Extract the (X, Y) coordinate from the center of the cell holding the provided text.  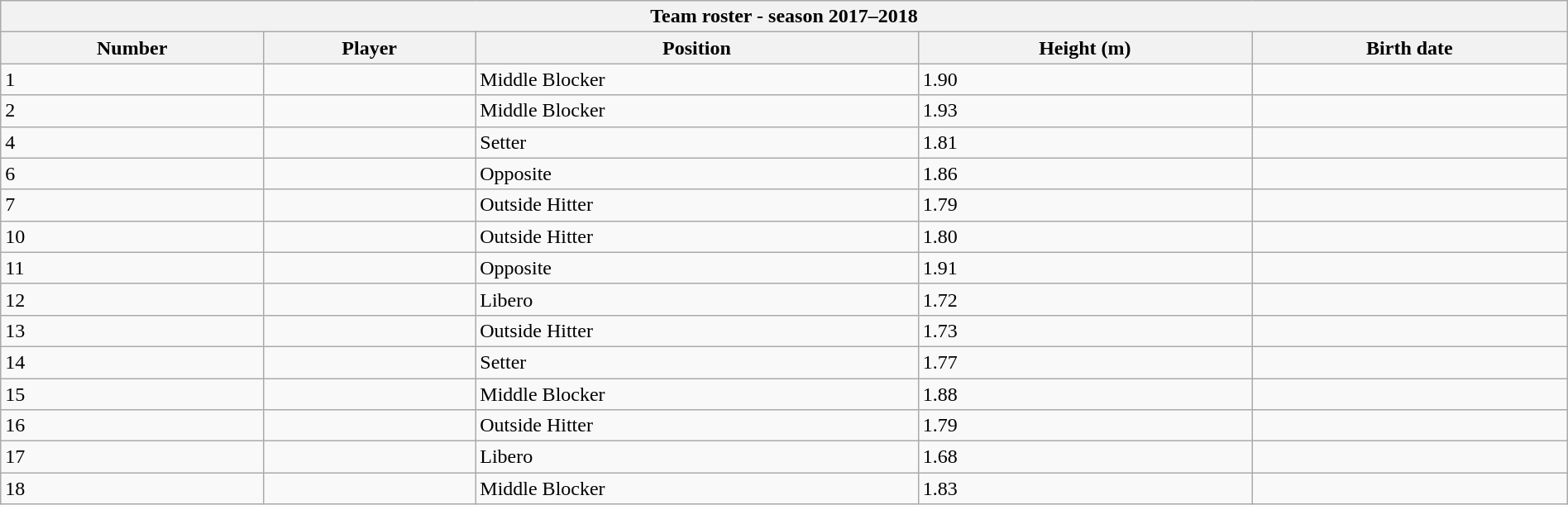
Number (132, 48)
10 (132, 236)
4 (132, 142)
Position (696, 48)
Team roster - season 2017–2018 (784, 17)
13 (132, 331)
1.68 (1085, 457)
1.81 (1085, 142)
1.83 (1085, 488)
1.91 (1085, 268)
1.72 (1085, 299)
11 (132, 268)
1.77 (1085, 362)
2 (132, 111)
16 (132, 426)
Height (m) (1085, 48)
1.88 (1085, 394)
14 (132, 362)
1.73 (1085, 331)
1.93 (1085, 111)
6 (132, 174)
Player (370, 48)
18 (132, 488)
1.80 (1085, 236)
Birth date (1410, 48)
12 (132, 299)
17 (132, 457)
1.90 (1085, 79)
1 (132, 79)
1.86 (1085, 174)
15 (132, 394)
7 (132, 205)
